Return [x, y] of the center of cell containing provided text 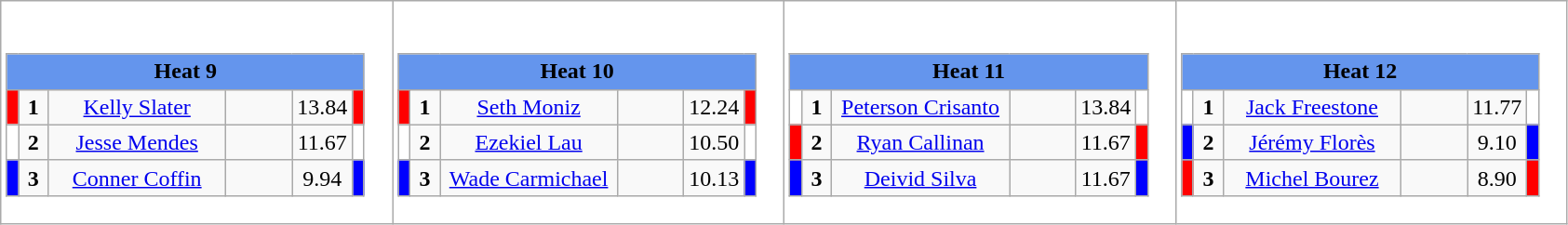
Conner Coffin [138, 178]
9.10 [1497, 142]
Heat 12 [1360, 72]
Wade Carmichael [529, 178]
Jérémy Florès [1312, 142]
10.13 [715, 178]
Jesse Mendes [138, 142]
Seth Moniz [529, 107]
8.90 [1497, 178]
Heat 9 1 Kelly Slater 13.84 2 Jesse Mendes 11.67 3 Conner Coffin 9.94 [197, 112]
Heat 12 1 Jack Freestone 11.77 2 Jérémy Florès 9.10 3 Michel Bourez 8.90 [1372, 112]
9.94 [322, 178]
12.24 [715, 107]
Ryan Callinan [921, 142]
Deivid Silva [921, 178]
Heat 10 1 Seth Moniz 12.24 2 Ezekiel Lau 10.50 3 Wade Carmichael 10.13 [588, 112]
Heat 11 1 Peterson Crisanto 13.84 2 Ryan Callinan 11.67 3 Deivid Silva 11.67 [981, 112]
Heat 11 [969, 72]
Heat 10 [577, 72]
Jack Freestone [1312, 107]
Ezekiel Lau [529, 142]
10.50 [715, 142]
11.77 [1497, 107]
Heat 9 [185, 72]
Peterson Crisanto [921, 107]
Michel Bourez [1312, 178]
Kelly Slater [138, 107]
